Find where the given text appears and provide that cell's center as [X, Y] coordinate. 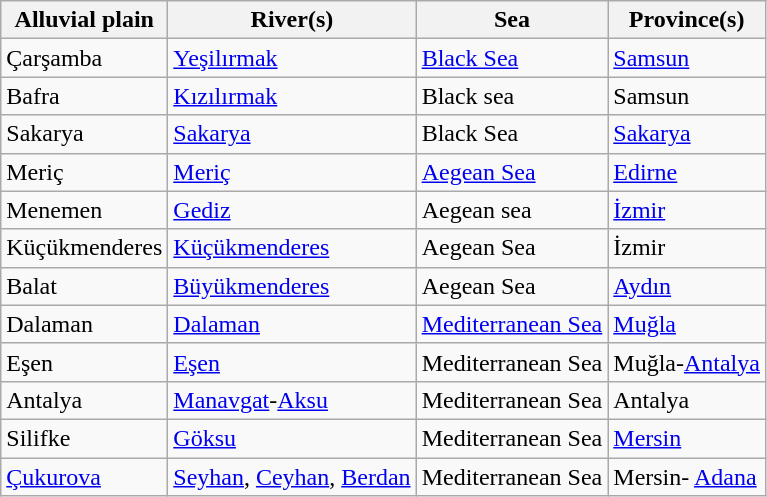
Muğla [687, 324]
Bafra [84, 96]
Silifke [84, 438]
Aydın [687, 286]
Muğla-Antalya [687, 362]
Edirne [687, 172]
Seyhan, Ceyhan, Berdan [292, 477]
Sea [512, 20]
Kızılırmak [292, 96]
Mersin- Adana [687, 477]
Gediz [292, 210]
Yeşilırmak [292, 58]
Çukurova [84, 477]
Göksu [292, 438]
Black sea [512, 96]
Menemen [84, 210]
Çarşamba [84, 58]
Manavgat-Aksu [292, 400]
Büyükmenderes [292, 286]
Mersin [687, 438]
Province(s) [687, 20]
Alluvial plain [84, 20]
River(s) [292, 20]
Balat [84, 286]
Aegean sea [512, 210]
